Extract the [X, Y] coordinate from the center of the cell holding the provided text.  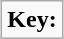
Key: [32, 20]
